Find where the given text appears and provide that cell's center as (x, y) coordinate. 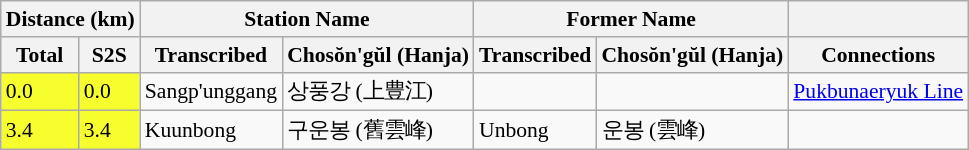
구운봉 (舊雲峰) (378, 130)
Pukbunaeryuk Line (878, 92)
Former Name (631, 19)
S2S (110, 55)
Distance (km) (70, 19)
Unbong (535, 130)
Total (40, 55)
Connections (878, 55)
Sangp'unggang (211, 92)
상풍강 (上豊江) (378, 92)
Station Name (307, 19)
운봉 (雲峰) (692, 130)
Kuunbong (211, 130)
